Determine the (X, Y) coordinate at the center of the cell enclosing the given text.  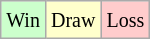
Draw (72, 20)
Loss (126, 20)
Win (24, 20)
